Pinpoint the cell where the given text exists, returning its [X, Y] midpoint coordinate. 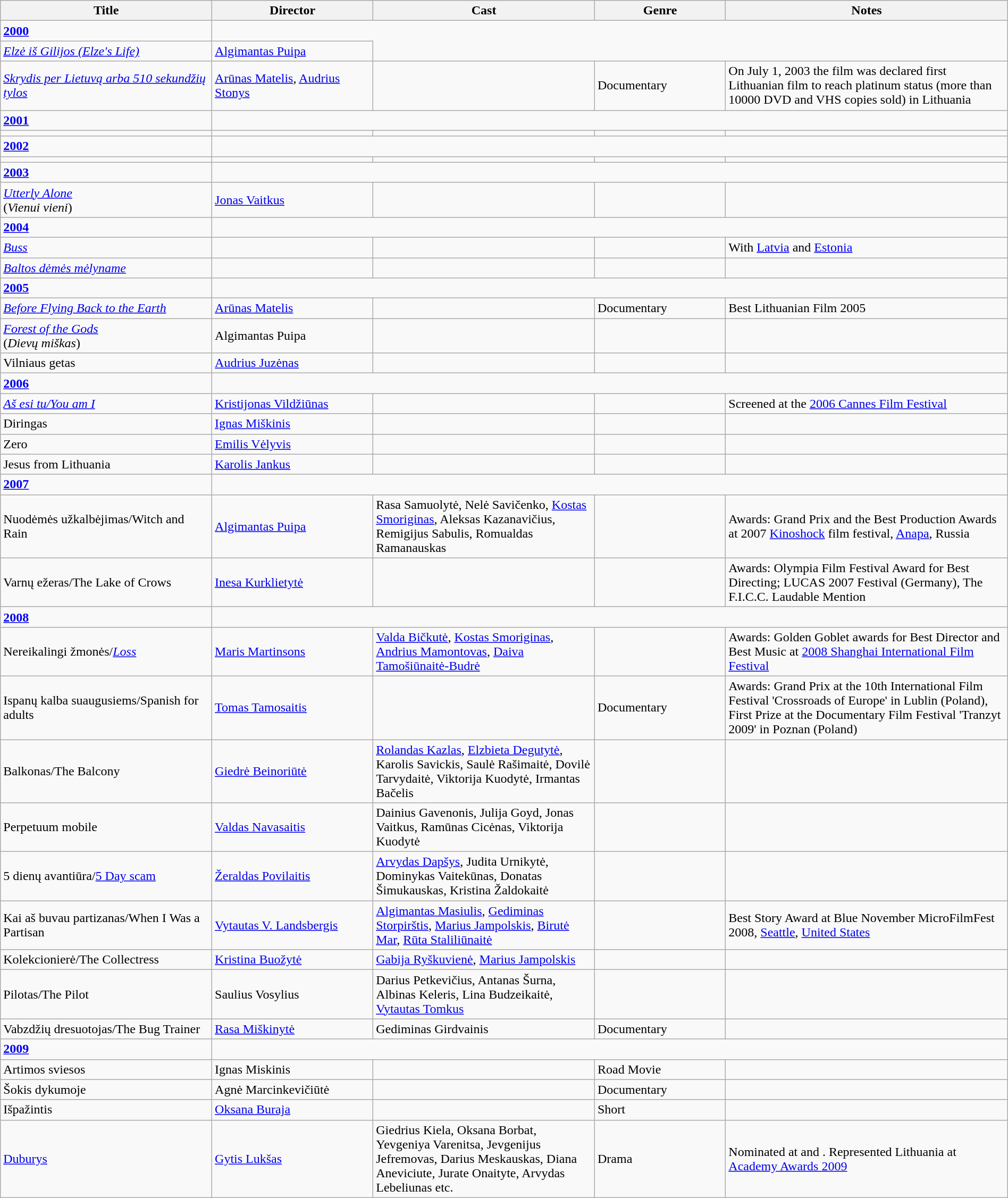
Valdas Navasaitis [292, 827]
Vilniaus getas [106, 363]
Maris Martinsons [292, 651]
Genre [660, 11]
Best Story Award at Blue November MicroFilmFest 2008, Seattle, United States [867, 925]
Buss [106, 247]
Karolis Jankus [292, 464]
Ispanų kalba suaugusiems/Spanish for adults [106, 707]
Kristina Buožytė [292, 960]
Valda Bičkutė, Kostas Smoriginas, Andrius Mamontovas, Daiva Tamošiūnaitė-Budrė [484, 651]
Tomas Tamosaitis [292, 707]
Saulius Vosylius [292, 994]
Rasa Miškinytė [292, 1029]
Awards: Golden Goblet awards for Best Director and Best Music at 2008 Shanghai International Film Festival [867, 651]
Short [660, 1110]
Jonas Vaitkus [292, 200]
Gediminas Girdvainis [484, 1029]
Balkonas/The Balcony [106, 771]
Dainius Gavenonis, Julija Goyd, Jonas Vaitkus, Ramūnas Cicėnas, Viktorija Kuodytė [484, 827]
Pilotas/The Pilot [106, 994]
Ignas Miskinis [292, 1069]
Emilis Vėlyvis [292, 444]
Gabija Ryškuvienė, Marius Jampolskis [484, 960]
Title [106, 11]
Darius Petkevičius, Antanas Šurna, Albinas Keleris, Lina Budzeikaitė, Vytautas Tomkus [484, 994]
Arūnas Matelis [292, 308]
Agnė Marcinkevičiūtė [292, 1090]
Arūnas Matelis, Audrius Stonys [292, 86]
Elzė iš Gilijos (Elze's Life) [106, 51]
Rolandas Kazlas, Elzbieta Degutytė, Karolis Savickis, Saulė Rašimaitė, Dovilė Tarvydaitė, Viktorija Kuodytė, Irmantas Bačelis [484, 771]
Duburys [106, 1159]
Baltos dėmės mėlyname [106, 267]
2007 [106, 484]
Varnų ežeras/The Lake of Crows [106, 582]
2004 [106, 227]
Awards: Olympia Film Festival Award for Best Directing; LUCAS 2007 Festival (Germany), The F.I.C.C. Laudable Mention [867, 582]
With Latvia and Estonia [867, 247]
Artimos sviesos [106, 1069]
Šokis dykumoje [106, 1090]
Algimantas Masiulis, Gediminas Storpirštis, Marius Jampolskis, Birutė Mar, Rūta Staliliūnaitė [484, 925]
Kai aš buvau partizanas/When I Was a Partisan [106, 925]
Cast [484, 11]
2001 [106, 120]
Nominated at and . Represented Lithuania at Academy Awards 2009 [867, 1159]
Oksana Buraja [292, 1110]
2006 [106, 383]
Skrydis per Lietuvą arba 510 sekundžių tylos [106, 86]
Kolekcionierė/The Collectress [106, 960]
Awards: Grand Prix and the Best Production Awards at 2007 Kinoshock film festival, Anapa, Russia [867, 526]
2005 [106, 288]
Perpetuum mobile [106, 827]
Drama [660, 1159]
2002 [106, 146]
Audrius Juzėnas [292, 363]
Žeraldas Povilaitis [292, 876]
2000 [106, 31]
Kristijonas Vildžiūnas [292, 404]
Notes [867, 11]
Best Lithuanian Film 2005 [867, 308]
Road Movie [660, 1069]
Forest of the Gods(Dievų miškas) [106, 336]
2003 [106, 172]
Giedrė Beinoriūtė [292, 771]
Diringas [106, 424]
Before Flying Back to the Earth [106, 308]
Zero [106, 444]
Screened at the 2006 Cannes Film Festival [867, 404]
5 dienų avantiūra/5 Day scam [106, 876]
Aš esi tu/You am I [106, 404]
Inesa Kurklietytė [292, 582]
2008 [106, 617]
Gytis Lukšas [292, 1159]
Jesus from Lithuania [106, 464]
Vabzdžių dresuotojas/The Bug Trainer [106, 1029]
Išpažintis [106, 1110]
Ignas Miškinis [292, 424]
2009 [106, 1049]
Vytautas V. Landsbergis [292, 925]
Arvydas Dapšys, Judita Urnikytė, Dominykas Vaitekūnas, Donatas Šimukauskas, Kristina Žaldokaitė [484, 876]
Director [292, 11]
On July 1, 2003 the film was declared first Lithuanian film to reach platinum status (more than 10000 DVD and VHS copies sold) in Lithuania [867, 86]
Rasa Samuolytė, Nelė Savičenko, Kostas Smoriginas, Aleksas Kazanavičius, Remigijus Sabulis, Romualdas Ramanauskas [484, 526]
Nuodėmės užkalbėjimas/Witch and Rain [106, 526]
Utterly Alone (Vienui vieni) [106, 200]
Nereikalingi žmonės/Loss [106, 651]
